Extract the [X, Y] coordinate from the center of the cell holding the provided text.  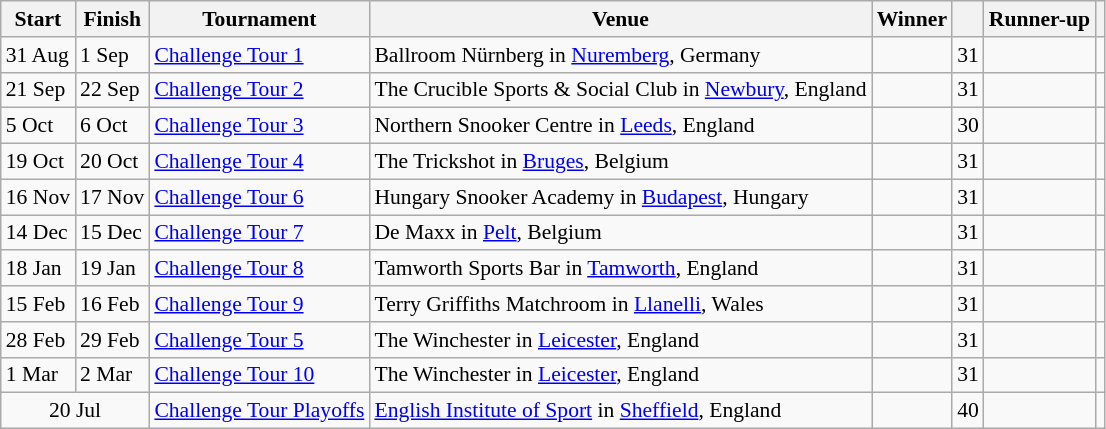
The Trickshot in Bruges, Belgium [620, 162]
18 Jan [38, 269]
Challenge Tour 3 [259, 126]
17 Nov [112, 197]
Start [38, 19]
28 Feb [38, 340]
Challenge Tour 1 [259, 55]
16 Nov [38, 197]
22 Sep [112, 90]
Runner-up [1040, 19]
2 Mar [112, 375]
19 Oct [38, 162]
Hungary Snooker Academy in Budapest, Hungary [620, 197]
20 Jul [76, 411]
Winner [912, 19]
Northern Snooker Centre in Leeds, England [620, 126]
Challenge Tour 8 [259, 269]
29 Feb [112, 340]
21 Sep [38, 90]
De Maxx in Pelt, Belgium [620, 233]
The Crucible Sports & Social Club in Newbury, England [620, 90]
30 [968, 126]
English Institute of Sport in Sheffield, England [620, 411]
6 Oct [112, 126]
Challenge Tour 9 [259, 304]
Challenge Tour Playoffs [259, 411]
Challenge Tour 7 [259, 233]
Terry Griffiths Matchroom in Llanelli, Wales [620, 304]
Tournament [259, 19]
19 Jan [112, 269]
Tamworth Sports Bar in Tamworth, England [620, 269]
Challenge Tour 5 [259, 340]
1 Mar [38, 375]
14 Dec [38, 233]
Challenge Tour 2 [259, 90]
Finish [112, 19]
31 Aug [38, 55]
20 Oct [112, 162]
16 Feb [112, 304]
5 Oct [38, 126]
Challenge Tour 4 [259, 162]
15 Feb [38, 304]
Ballroom Nürnberg in Nuremberg, Germany [620, 55]
1 Sep [112, 55]
15 Dec [112, 233]
40 [968, 411]
Challenge Tour 10 [259, 375]
Venue [620, 19]
Challenge Tour 6 [259, 197]
